Locate the cell with the specified text and output its [x, y] center coordinate. 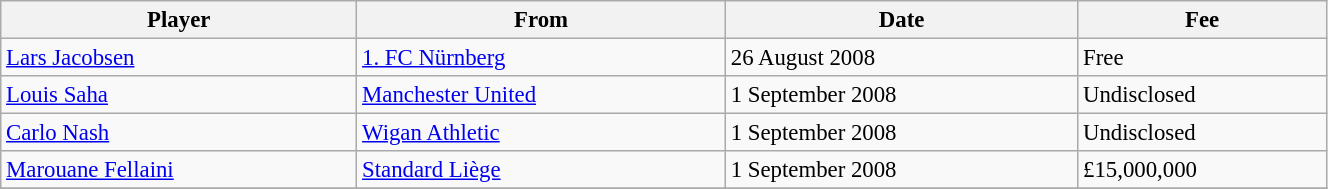
Fee [1202, 20]
Louis Saha [179, 95]
Lars Jacobsen [179, 58]
£15,000,000 [1202, 170]
26 August 2008 [901, 58]
Manchester United [542, 95]
Marouane Fellaini [179, 170]
Wigan Athletic [542, 133]
Free [1202, 58]
Player [179, 20]
Carlo Nash [179, 133]
1. FC Nürnberg [542, 58]
Standard Liège [542, 170]
From [542, 20]
Date [901, 20]
